From the cell containing the given text, extract its center point as (x, y) coordinate. 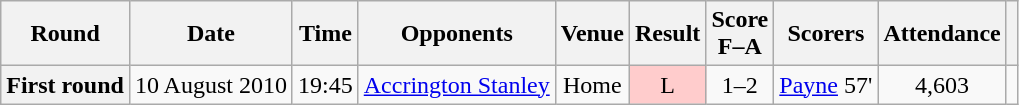
10 August 2010 (210, 85)
Payne 57' (826, 85)
Time (325, 34)
Attendance (942, 34)
Accrington Stanley (456, 85)
ScoreF–A (740, 34)
Home (592, 85)
Date (210, 34)
Scorers (826, 34)
19:45 (325, 85)
Round (66, 34)
Opponents (456, 34)
1–2 (740, 85)
Result (667, 34)
First round (66, 85)
4,603 (942, 85)
Venue (592, 34)
L (667, 85)
